Find where the given text appears and provide that cell's center as (X, Y) coordinate. 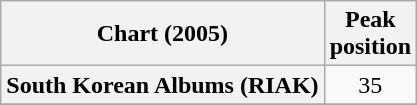
Chart (2005) (162, 34)
Peakposition (370, 34)
South Korean Albums (RIAK) (162, 85)
35 (370, 85)
